Extract the [X, Y] coordinate from the center of the cell holding the provided text.  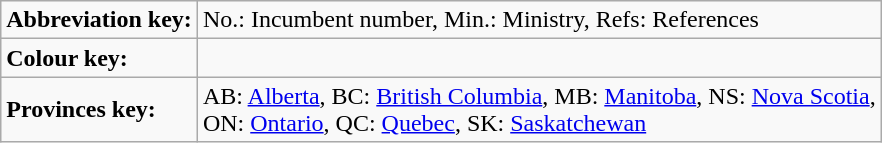
Abbreviation key: [100, 20]
AB: Alberta, BC: British Columbia, MB: Manitoba, NS: Nova Scotia,ON: Ontario, QC: Quebec, SK: Saskatchewan [539, 110]
Colour key: [100, 58]
Provinces key: [100, 110]
No.: Incumbent number, Min.: Ministry, Refs: References [539, 20]
